Scan for the cell matching the given text and deliver its (X, Y) coordinate at center. 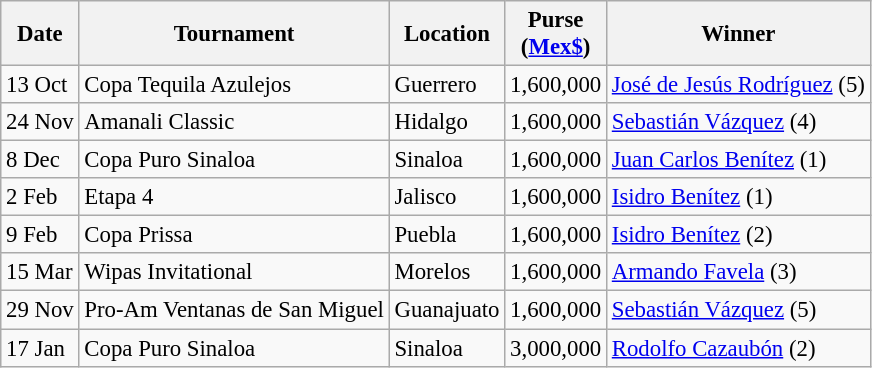
Copa Tequila Azulejos (234, 85)
Tournament (234, 34)
Morelos (447, 273)
Armando Favela (3) (738, 273)
2 Feb (40, 197)
Amanali Classic (234, 122)
24 Nov (40, 122)
Purse(Mex$) (556, 34)
8 Dec (40, 160)
3,000,000 (556, 348)
Sebastián Vázquez (5) (738, 310)
Sebastián Vázquez (4) (738, 122)
Winner (738, 34)
Guanajuato (447, 310)
Juan Carlos Benítez (1) (738, 160)
Date (40, 34)
17 Jan (40, 348)
Puebla (447, 235)
15 Mar (40, 273)
Hidalgo (447, 122)
Pro-Am Ventanas de San Miguel (234, 310)
José de Jesús Rodríguez (5) (738, 85)
9 Feb (40, 235)
Wipas Invitational (234, 273)
Isidro Benítez (2) (738, 235)
29 Nov (40, 310)
Etapa 4 (234, 197)
13 Oct (40, 85)
Guerrero (447, 85)
Copa Prissa (234, 235)
Rodolfo Cazaubón (2) (738, 348)
Jalisco (447, 197)
Isidro Benítez (1) (738, 197)
Location (447, 34)
